Provide the [X, Y] coordinate of the cell's center where the given text is located.  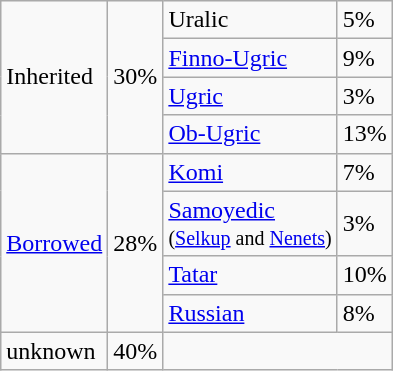
40% [136, 351]
13% [364, 134]
Inherited [54, 77]
Ob-Ugric [250, 134]
Samoyedic(Selkup and Nenets) [250, 224]
28% [136, 242]
9% [364, 58]
8% [364, 313]
7% [364, 172]
unknown [54, 351]
Uralic [250, 20]
30% [136, 77]
Finno-Ugric [250, 58]
Ugric [250, 96]
5% [364, 20]
Tatar [250, 275]
10% [364, 275]
Komi [250, 172]
Russian [250, 313]
Borrowed [54, 242]
